Identify which cell holds the provided text, then report its [X, Y] central coordinate. 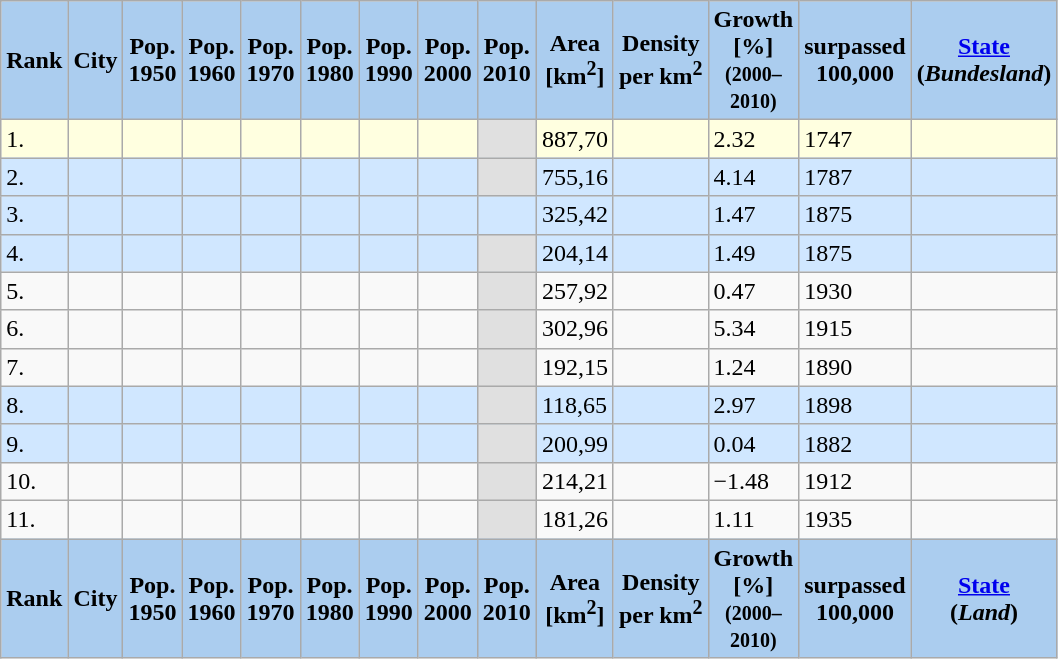
8. [34, 405]
9. [34, 443]
200,99 [574, 443]
755,16 [574, 177]
10. [34, 481]
5. [34, 291]
State(Land) [984, 598]
1.49 [754, 253]
181,26 [574, 519]
4. [34, 253]
302,96 [574, 329]
2.32 [754, 139]
1.24 [754, 367]
1890 [855, 367]
192,15 [574, 367]
4.14 [754, 177]
2. [34, 177]
0.04 [754, 443]
−1.48 [754, 481]
1747 [855, 139]
5.34 [754, 329]
1.11 [754, 519]
0.47 [754, 291]
887,70 [574, 139]
1930 [855, 291]
214,21 [574, 481]
1915 [855, 329]
1912 [855, 481]
204,14 [574, 253]
State(Bundesland) [984, 60]
1787 [855, 177]
325,42 [574, 215]
1898 [855, 405]
7. [34, 367]
1.47 [754, 215]
6. [34, 329]
11. [34, 519]
1. [34, 139]
2.97 [754, 405]
3. [34, 215]
257,92 [574, 291]
1935 [855, 519]
118,65 [574, 405]
1882 [855, 443]
